From the cell containing the given text, extract its center point as [x, y] coordinate. 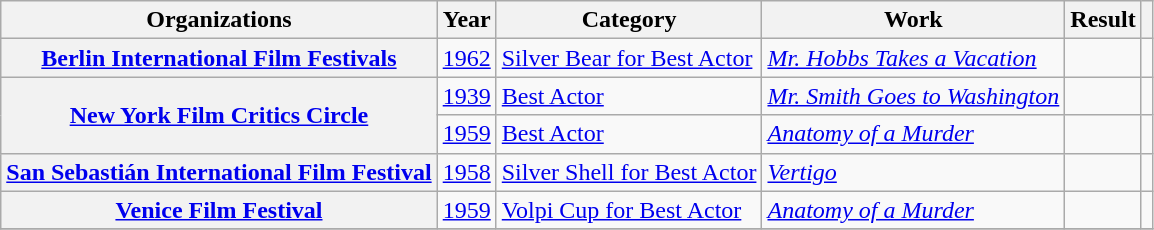
Volpi Cup for Best Actor [629, 210]
New York Film Critics Circle [219, 115]
1962 [466, 58]
Berlin International Film Festivals [219, 58]
Work [914, 20]
Silver Bear for Best Actor [629, 58]
Mr. Hobbs Takes a Vacation [914, 58]
Organizations [219, 20]
1939 [466, 96]
Result [1103, 20]
Venice Film Festival [219, 210]
Year [466, 20]
1958 [466, 172]
San Sebastián International Film Festival [219, 172]
Category [629, 20]
Mr. Smith Goes to Washington [914, 96]
Vertigo [914, 172]
Silver Shell for Best Actor [629, 172]
